Return (X, Y) of the center of cell containing provided text 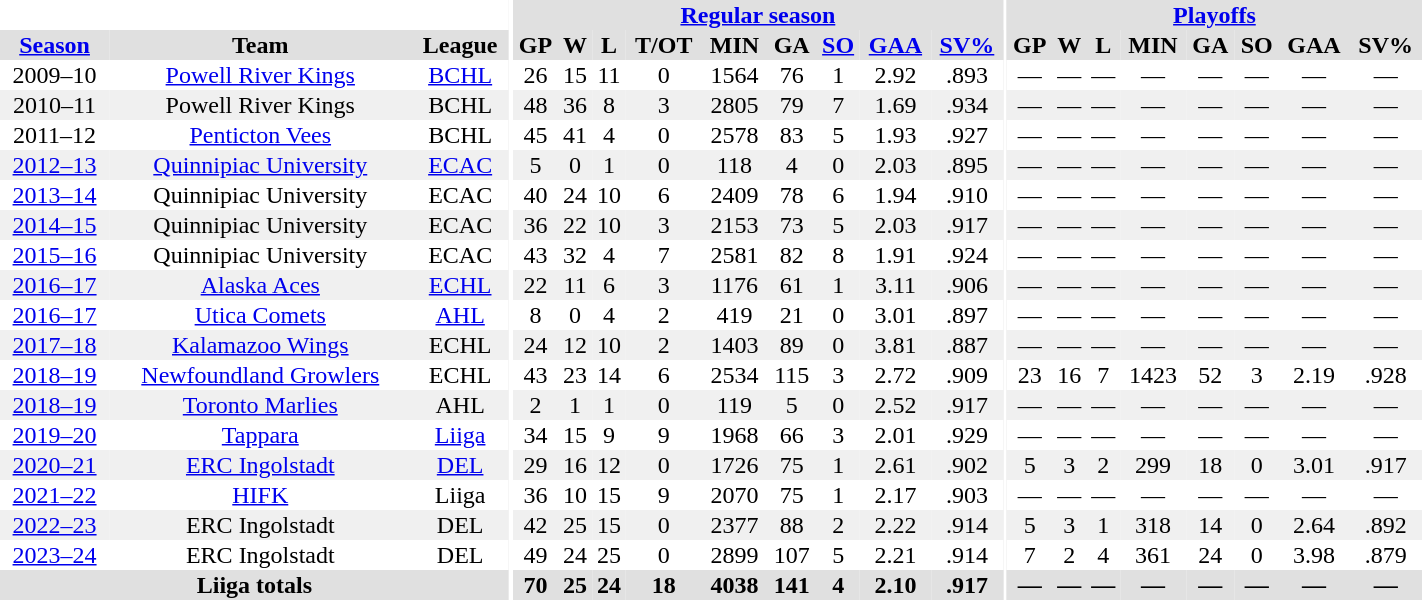
2805 (735, 105)
419 (735, 315)
.929 (967, 435)
2.64 (1314, 525)
2578 (735, 135)
Alaska Aces (260, 285)
107 (792, 555)
361 (1153, 555)
2015–16 (54, 255)
Toronto Marlies (260, 405)
Tappara (260, 435)
2017–18 (54, 345)
2023–24 (54, 555)
Season (54, 45)
2011–12 (54, 135)
299 (1153, 465)
.902 (967, 465)
HIFK (260, 495)
66 (792, 435)
.879 (1386, 555)
2377 (735, 525)
.893 (967, 75)
League (460, 45)
70 (536, 585)
118 (735, 165)
2.52 (896, 405)
2014–15 (54, 225)
1.93 (896, 135)
2.17 (896, 495)
34 (536, 435)
73 (792, 225)
48 (536, 105)
.897 (967, 315)
2.19 (1314, 375)
.924 (967, 255)
2020–21 (54, 465)
32 (575, 255)
.927 (967, 135)
52 (1210, 375)
.895 (967, 165)
2534 (735, 375)
76 (792, 75)
2.72 (896, 375)
1564 (735, 75)
2.21 (896, 555)
2022–23 (54, 525)
3.81 (896, 345)
1726 (735, 465)
2021–22 (54, 495)
T/OT (664, 45)
Penticton Vees (260, 135)
3.11 (896, 285)
.910 (967, 195)
Liiga totals (254, 585)
Regular season (758, 15)
141 (792, 585)
.887 (967, 345)
2.92 (896, 75)
29 (536, 465)
.909 (967, 375)
83 (792, 135)
2899 (735, 555)
2.61 (896, 465)
2581 (735, 255)
78 (792, 195)
Utica Comets (260, 315)
2009–10 (54, 75)
45 (536, 135)
.903 (967, 495)
40 (536, 195)
41 (575, 135)
88 (792, 525)
119 (735, 405)
1403 (735, 345)
2019–20 (54, 435)
.892 (1386, 525)
82 (792, 255)
Team (260, 45)
21 (792, 315)
318 (1153, 525)
3.98 (1314, 555)
89 (792, 345)
1423 (1153, 375)
1968 (735, 435)
2070 (735, 495)
61 (792, 285)
.934 (967, 105)
2.10 (896, 585)
79 (792, 105)
115 (792, 375)
Kalamazoo Wings (260, 345)
2153 (735, 225)
1176 (735, 285)
2010–11 (54, 105)
2409 (735, 195)
Playoffs (1214, 15)
2.01 (896, 435)
26 (536, 75)
Newfoundland Growlers (260, 375)
2013–14 (54, 195)
2.22 (896, 525)
.928 (1386, 375)
4038 (735, 585)
1.94 (896, 195)
1.69 (896, 105)
42 (536, 525)
.906 (967, 285)
1.91 (896, 255)
2012–13 (54, 165)
49 (536, 555)
